Return the [x, y] coordinate for the center point of the cell that contains the specified text.  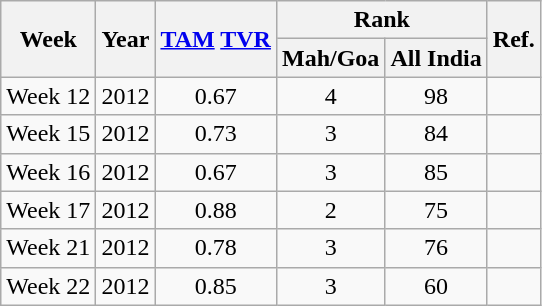
98 [436, 96]
84 [436, 134]
75 [436, 210]
0.78 [216, 248]
Year [126, 39]
Mah/Goa [330, 58]
0.85 [216, 286]
4 [330, 96]
76 [436, 248]
Ref. [514, 39]
Week [48, 39]
Week 16 [48, 172]
0.73 [216, 134]
Week 21 [48, 248]
Week 15 [48, 134]
Week 12 [48, 96]
Rank [382, 20]
Week 17 [48, 210]
All India [436, 58]
0.88 [216, 210]
TAM TVR [216, 39]
60 [436, 286]
2 [330, 210]
Week 22 [48, 286]
85 [436, 172]
